Output the [x, y] coordinate of the center of the cell containing the given text.  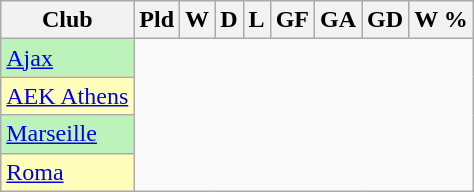
D [229, 20]
L [256, 20]
W [198, 20]
Ajax [68, 58]
Marseille [68, 134]
GA [338, 20]
W % [442, 20]
GD [386, 20]
Club [68, 20]
Pld [157, 20]
Roma [68, 172]
AEK Athens [68, 96]
GF [292, 20]
